Determine the (X, Y) coordinate at the center of the cell enclosing the given text.  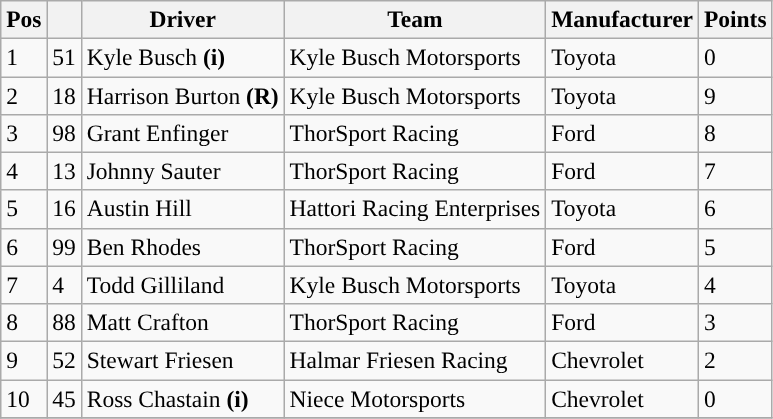
13 (64, 171)
Kyle Busch (i) (182, 57)
51 (64, 57)
Harrison Burton (R) (182, 95)
Pos (24, 19)
Driver (182, 19)
Manufacturer (622, 19)
Johnny Sauter (182, 171)
Points (735, 19)
Team (415, 19)
Ben Rhodes (182, 247)
Matt Crafton (182, 322)
45 (64, 398)
10 (24, 398)
1 (24, 57)
Hattori Racing Enterprises (415, 209)
98 (64, 133)
Halmar Friesen Racing (415, 360)
Stewart Friesen (182, 360)
Austin Hill (182, 209)
99 (64, 247)
88 (64, 322)
Ross Chastain (i) (182, 398)
Todd Gilliland (182, 285)
18 (64, 95)
16 (64, 209)
52 (64, 360)
Niece Motorsports (415, 398)
Grant Enfinger (182, 133)
